For the text-containing cell, return its midpoint in (x, y) coordinate format. 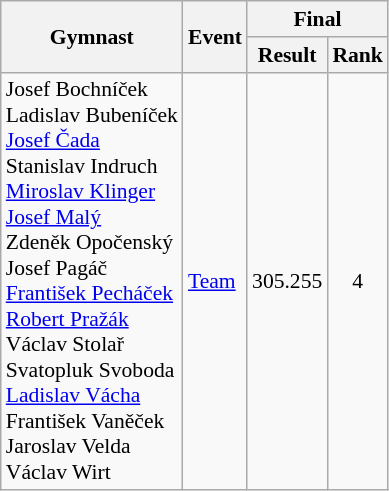
Rank (358, 55)
Gymnast (92, 36)
Final (318, 19)
Event (215, 36)
305.255 (287, 281)
4 (358, 281)
Team (215, 281)
Result (287, 55)
